Extract the (X, Y) coordinate from the center of the cell holding the provided text.  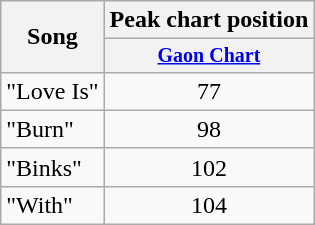
104 (209, 205)
"Love Is" (52, 91)
Peak chart position (209, 20)
77 (209, 91)
Song (52, 37)
Gaon Chart (209, 56)
98 (209, 129)
102 (209, 167)
"With" (52, 205)
"Burn" (52, 129)
"Binks" (52, 167)
